Scan for the cell matching the given text and deliver its [X, Y] coordinate at center. 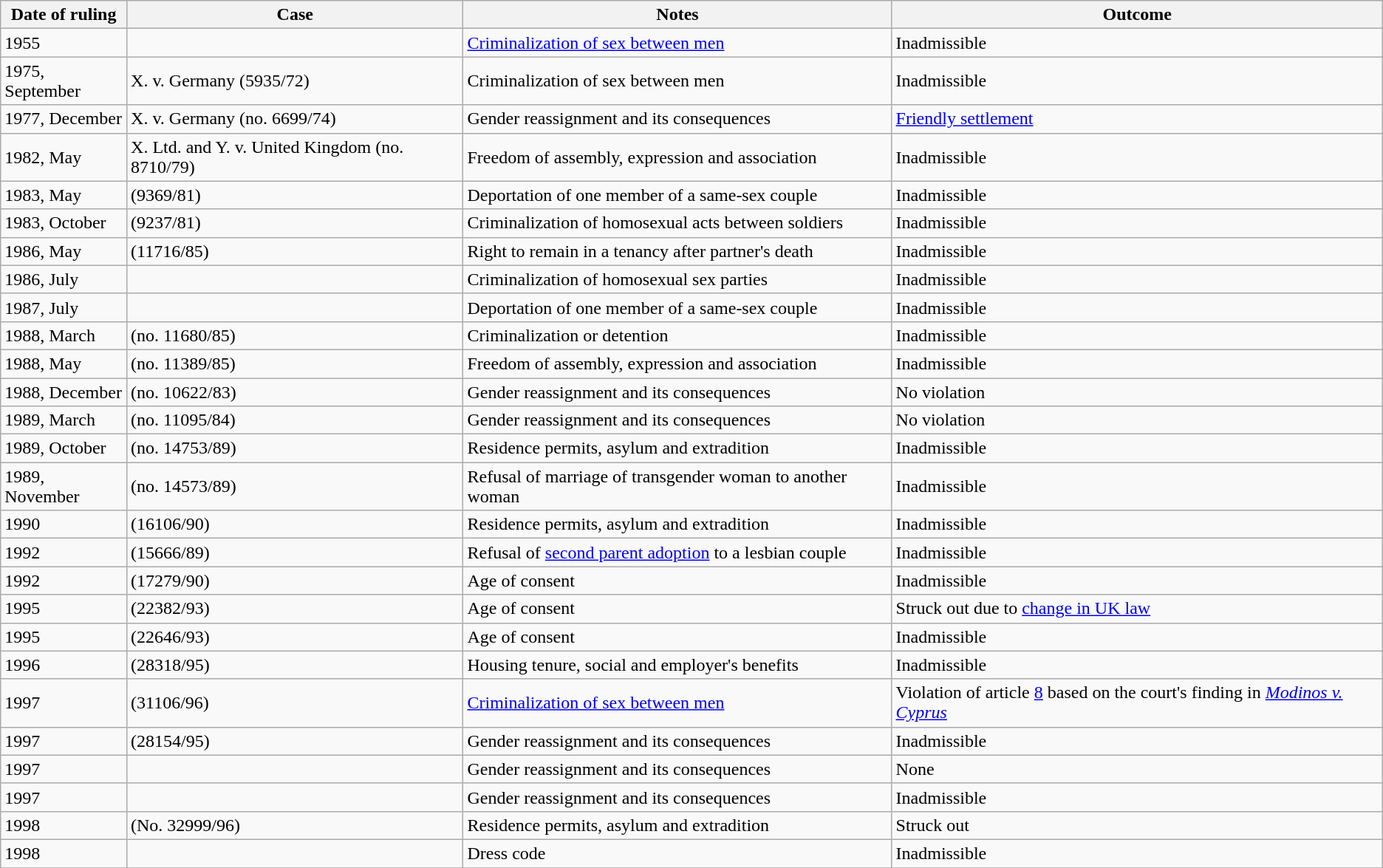
1986, May [64, 251]
(31106/96) [296, 703]
(no. 10622/83) [296, 392]
1996 [64, 665]
Housing tenure, social and employer's benefits [677, 665]
1977, December [64, 119]
1989, October [64, 448]
1955 [64, 43]
1988, March [64, 335]
X. Ltd. and Y. v. United Kingdom (no. 8710/79) [296, 157]
Criminalization or detention [677, 335]
1989, March [64, 420]
X. v. Germany (no. 6699/74) [296, 119]
Right to remain in a tenancy after partner's death [677, 251]
Criminalization of homosexual sex parties [677, 279]
1987, July [64, 307]
(22382/93) [296, 609]
1990 [64, 524]
Criminalization of homosexual acts between soldiers [677, 223]
(no. 14753/89) [296, 448]
Date of ruling [64, 15]
1975, September [64, 81]
Dress code [677, 853]
Notes [677, 15]
(no. 14573/89) [296, 486]
(22646/93) [296, 637]
(16106/90) [296, 524]
Violation of article 8 based on the court's finding in Modinos v. Cyprus [1137, 703]
(15666/89) [296, 553]
1983, October [64, 223]
(17279/90) [296, 581]
(9369/81) [296, 195]
Friendly settlement [1137, 119]
1989, November [64, 486]
(no. 11095/84) [296, 420]
(9237/81) [296, 223]
(11716/85) [296, 251]
Case [296, 15]
(No. 32999/96) [296, 825]
X. v. Germany (5935/72) [296, 81]
1983, May [64, 195]
1986, July [64, 279]
None [1137, 769]
(28318/95) [296, 665]
(no. 11389/85) [296, 363]
Struck out due to change in UK law [1137, 609]
Refusal of second parent adoption to a lesbian couple [677, 553]
Refusal of marriage of transgender woman to another woman [677, 486]
1988, December [64, 392]
(28154/95) [296, 741]
1982, May [64, 157]
(no. 11680/85) [296, 335]
Outcome [1137, 15]
1988, May [64, 363]
Struck out [1137, 825]
